Find where the given text appears and provide that cell's center as (X, Y) coordinate. 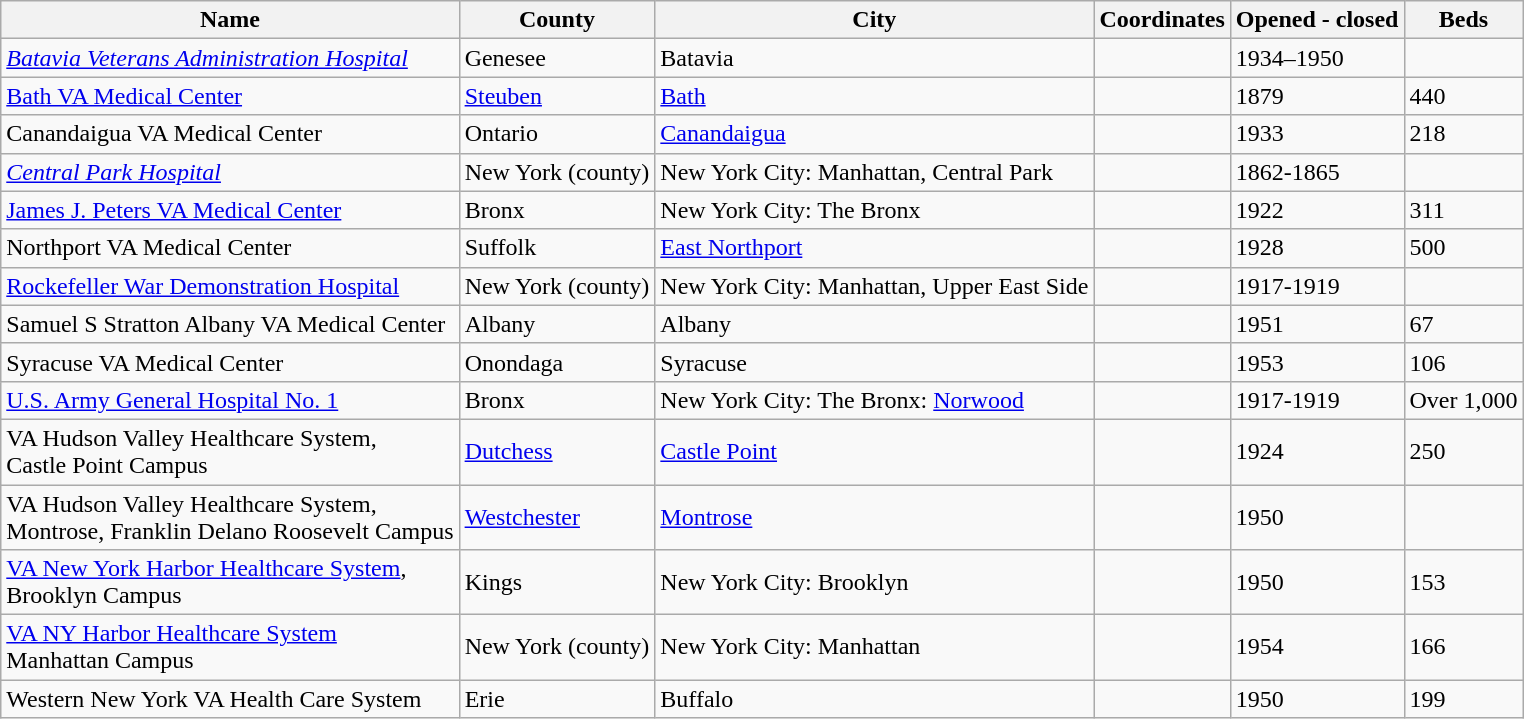
Batavia Veterans Administration Hospital (230, 58)
U.S. Army General Hospital No. 1 (230, 400)
Steuben (557, 96)
Over 1,000 (1464, 400)
VA New York Harbor Healthcare System,Brooklyn Campus (230, 582)
Buffalo (874, 699)
Name (230, 20)
1862-1865 (1317, 172)
106 (1464, 362)
Castle Point (874, 452)
New York City: Brooklyn (874, 582)
Dutchess (557, 452)
Syracuse VA Medical Center (230, 362)
Bath VA Medical Center (230, 96)
199 (1464, 699)
New York City: The Bronx: Norwood (874, 400)
440 (1464, 96)
1922 (1317, 210)
Beds (1464, 20)
Genesee (557, 58)
Montrose (874, 516)
Onondaga (557, 362)
Syracuse (874, 362)
New York City: Manhattan (874, 648)
1934–1950 (1317, 58)
Bath (874, 96)
Westchester (557, 516)
1953 (1317, 362)
67 (1464, 324)
1951 (1317, 324)
1879 (1317, 96)
166 (1464, 648)
New York City: Manhattan, Central Park (874, 172)
153 (1464, 582)
218 (1464, 134)
500 (1464, 248)
1928 (1317, 248)
New York City: Manhattan, Upper East Side (874, 286)
Western New York VA Health Care System (230, 699)
VA Hudson Valley Healthcare System,Castle Point Campus (230, 452)
Batavia (874, 58)
VA Hudson Valley Healthcare System,Montrose, Franklin Delano Roosevelt Campus (230, 516)
Opened - closed (1317, 20)
East Northport (874, 248)
311 (1464, 210)
County (557, 20)
250 (1464, 452)
Erie (557, 699)
VA NY Harbor Healthcare SystemManhattan Campus (230, 648)
City (874, 20)
Coordinates (1162, 20)
Suffolk (557, 248)
New York City: The Bronx (874, 210)
Canandaigua VA Medical Center (230, 134)
Samuel S Stratton Albany VA Medical Center (230, 324)
Ontario (557, 134)
1933 (1317, 134)
Northport VA Medical Center (230, 248)
Kings (557, 582)
1954 (1317, 648)
1924 (1317, 452)
Central Park Hospital (230, 172)
Canandaigua (874, 134)
James J. Peters VA Medical Center (230, 210)
Rockefeller War Demonstration Hospital (230, 286)
